Identify which cell holds the provided text, then report its (x, y) central coordinate. 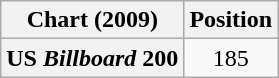
Position (231, 20)
Chart (2009) (92, 20)
185 (231, 58)
US Billboard 200 (92, 58)
